Output the (X, Y) coordinate of the center of the cell containing the given text.  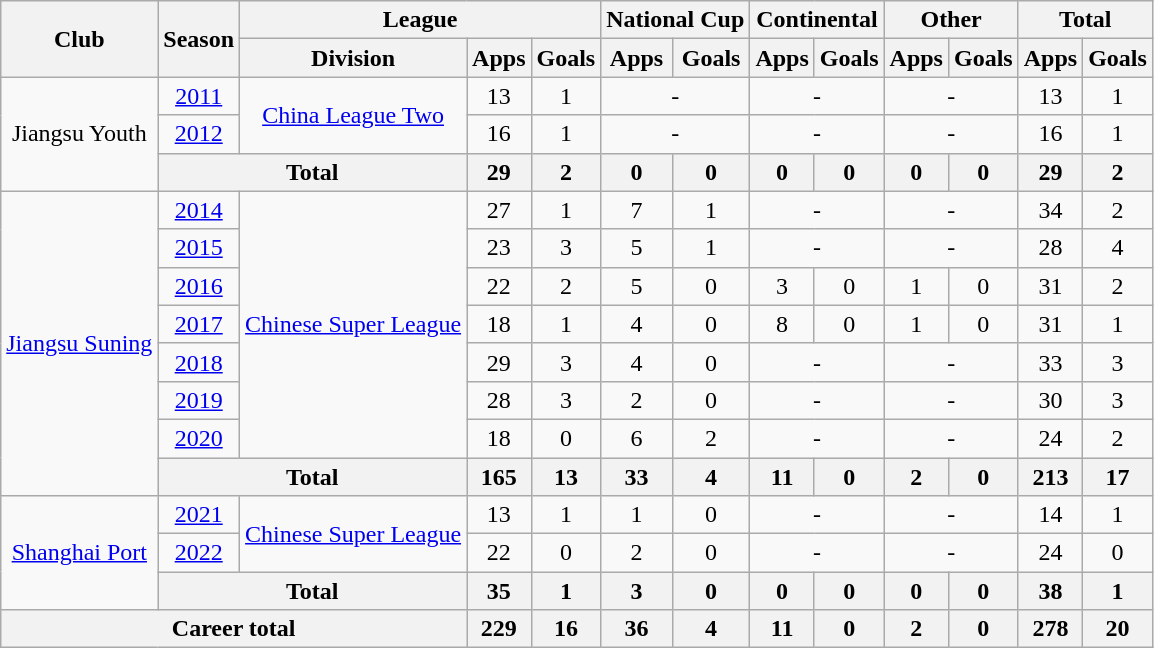
27 (499, 210)
7 (637, 210)
8 (782, 324)
213 (1050, 477)
30 (1050, 400)
Division (354, 58)
14 (1050, 515)
229 (499, 629)
17 (1118, 477)
2021 (199, 515)
2017 (199, 324)
278 (1050, 629)
36 (637, 629)
Other (951, 20)
2012 (199, 134)
Club (80, 39)
2016 (199, 286)
China League Two (354, 115)
Continental (817, 20)
38 (1050, 591)
165 (499, 477)
League (420, 20)
2019 (199, 400)
Jiangsu Suning (80, 343)
2011 (199, 96)
35 (499, 591)
Jiangsu Youth (80, 134)
2022 (199, 553)
National Cup (676, 20)
6 (637, 438)
Career total (234, 629)
2014 (199, 210)
23 (499, 248)
34 (1050, 210)
Shanghai Port (80, 553)
2020 (199, 438)
Season (199, 39)
20 (1118, 629)
2015 (199, 248)
2018 (199, 362)
